Locate the cell with the specified text and output its [X, Y] center coordinate. 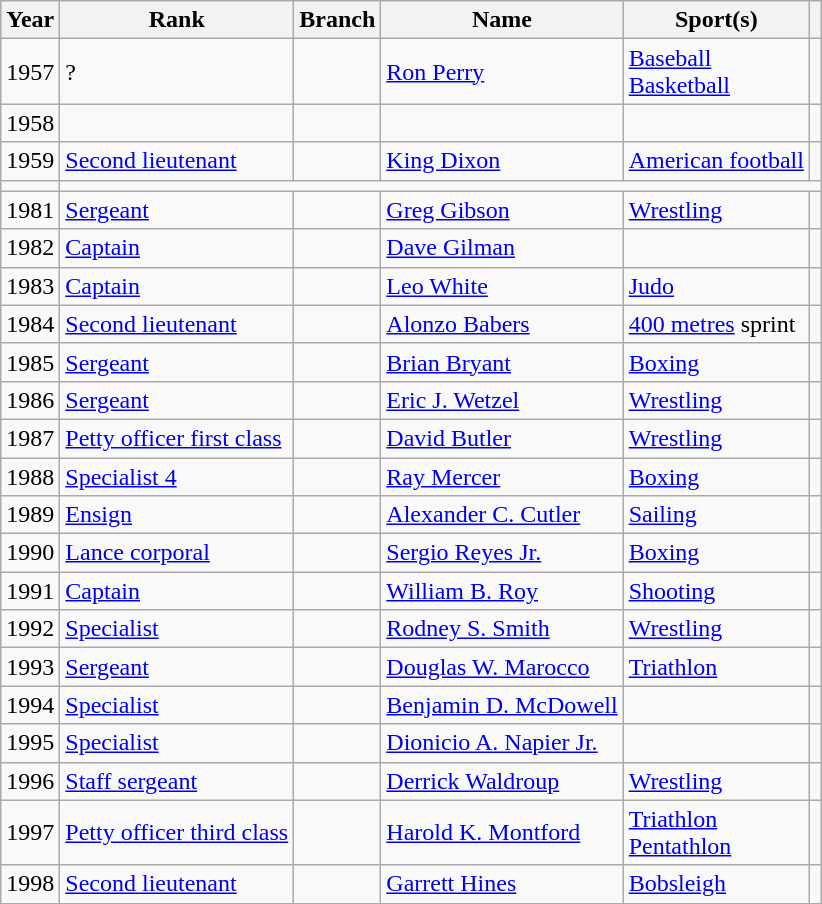
Bobsleigh [716, 884]
Benjamin D. McDowell [502, 705]
1986 [30, 400]
400 metres sprint [716, 324]
Judo [716, 286]
Triathlon [716, 667]
Staff sergeant [177, 781]
Rodney S. Smith [502, 629]
Shooting [716, 591]
1990 [30, 553]
Branch [338, 20]
Dionicio A. Napier Jr. [502, 743]
1998 [30, 884]
Rank [177, 20]
1992 [30, 629]
King Dixon [502, 161]
Lance corporal [177, 553]
Harold K. Montford [502, 832]
1985 [30, 362]
Ron Perry [502, 72]
Alonzo Babers [502, 324]
1982 [30, 248]
Sailing [716, 515]
1959 [30, 161]
Sport(s) [716, 20]
1993 [30, 667]
1991 [30, 591]
Leo White [502, 286]
Alexander C. Cutler [502, 515]
Brian Bryant [502, 362]
American football [716, 161]
Specialist 4 [177, 477]
1988 [30, 477]
Name [502, 20]
William B. Roy [502, 591]
1984 [30, 324]
1958 [30, 123]
Baseball Basketball [716, 72]
Petty officer third class [177, 832]
1983 [30, 286]
1995 [30, 743]
Greg Gibson [502, 210]
1997 [30, 832]
David Butler [502, 438]
1994 [30, 705]
1987 [30, 438]
1989 [30, 515]
1957 [30, 72]
1996 [30, 781]
Derrick Waldroup [502, 781]
Year [30, 20]
Douglas W. Marocco [502, 667]
Garrett Hines [502, 884]
? [177, 72]
Dave Gilman [502, 248]
Ensign [177, 515]
Ray Mercer [502, 477]
Petty officer first class [177, 438]
Triathlon Pentathlon [716, 832]
Eric J. Wetzel [502, 400]
1981 [30, 210]
Sergio Reyes Jr. [502, 553]
